For the text-containing cell, return its midpoint in (X, Y) coordinate format. 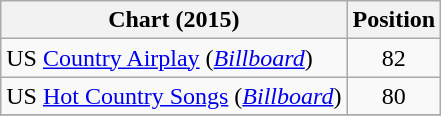
82 (394, 58)
US Hot Country Songs (Billboard) (174, 96)
Chart (2015) (174, 20)
US Country Airplay (Billboard) (174, 58)
Position (394, 20)
80 (394, 96)
